Scan for the cell matching the given text and deliver its [X, Y] coordinate at center. 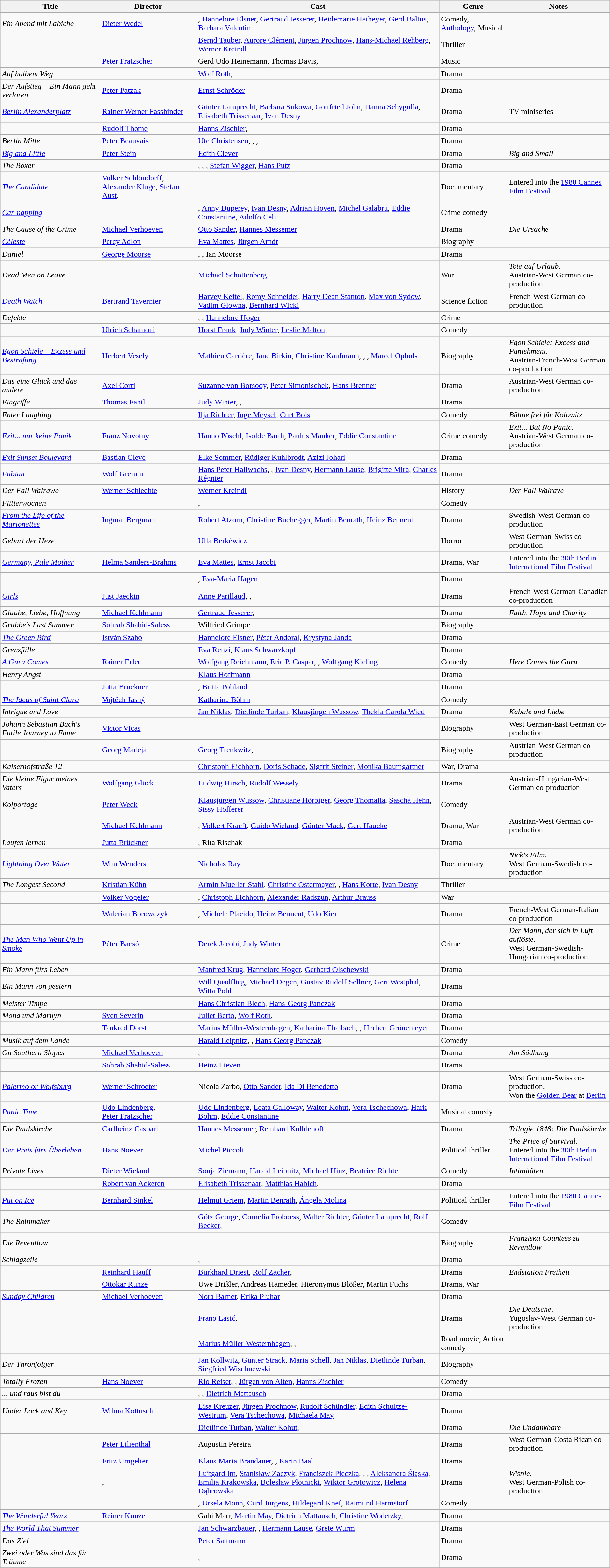
Klausjürgen Wussow, Christiane Hörbiger, Georg Thomalla, Sascha Hehn, Sissy Höfferer [318, 804]
A Guru Comes [50, 662]
Augustin Pereira [318, 1444]
Mona und Marilyn [50, 1015]
Christoph Eichhorn, Doris Schade, Sigfrit Steiner, Monika Baumgartner [318, 767]
Klaus Maria Brandauer, , Karin Baal [318, 1461]
Musik auf dem Lande [50, 1040]
Endstation Freiheit [559, 1272]
Bernhard Sinkel [148, 1200]
Der Thronfolger [50, 1364]
Fritz Umgelter [148, 1461]
Werner Kreindl [318, 490]
Daniel [50, 254]
Here Comes the Guru [559, 662]
Eva Mattes, Ernst Jacobi [318, 562]
Anne Parillaud, , [318, 596]
Werner Schroeter [148, 1086]
Tankred Dorst [148, 1028]
Big and Small [559, 153]
Marius Müller-Westernhagen, , [318, 1344]
Die Deutsche. Yugoslav-West German co-production [559, 1318]
Ulla Berkéwicz [318, 541]
Helmut Griem, Martin Benrath, Ángela Molina [318, 1200]
Exit... But No Panic. Austrian-West German co-production [559, 436]
Henry Angst [50, 674]
The Longest Second [50, 885]
Judy Winter, , [318, 402]
Edith Clever [318, 153]
Death Watch [50, 301]
Defekte [50, 318]
Otto Sander, Hannes Messemer [318, 229]
War, Drama [473, 767]
Axel Corti [148, 386]
Fabian [50, 473]
Exit Sunset Boulevard [50, 457]
The Green Bird [50, 637]
Jan Schwarzbauer, , Hermann Lause, Grete Wurm [318, 1528]
Palermo or Wolfsburg [50, 1086]
Sonja Ziemann, Harald Leipnitz, Michael Hinz, Beatrice Richter [318, 1171]
Georg Madeja [148, 750]
Luitgard Im, Stanisław Zaczyk, Franciszek Pieczka, , , Aleksandra Śląska, Emilia Krakowska, Bolesław Płotnicki, Wiktor Grotowicz, Helena Dąbrowska [318, 1482]
Der Mann, der sich in Luft auflöste. West German-Swedish-Hungarian co-production [559, 944]
Der Fall Walrave [559, 490]
The Cause of the Crime [50, 229]
Ein Abend mit Labiche [50, 23]
French-West German-Canadian co-production [559, 596]
Die Reventlow [50, 1243]
Götz George, Cornelia Froboess, Walter Richter, Günter Lamprecht, Rolf Becker, [318, 1221]
Will Quadflieg, Michael Degen, Gustav Rudolf Sellner, Gert Westphal, Witta Pohl [318, 986]
On Southern Slopes [50, 1053]
Der Preis fürs Überleben [50, 1150]
Music [473, 61]
Elisabeth Trissenaar, Matthias Habich, [318, 1183]
Hans Christian Blech, Hans-Georg Panczak [318, 1003]
Peter Weck [148, 804]
Berlin Alexanderplatz [50, 111]
Private Lives [50, 1171]
Intrigue and Love [50, 712]
Franziska Countess zu Reventlow [559, 1243]
Swedish-West German co-production [559, 520]
Cast [318, 7]
Das eine Glück und das andere [50, 386]
Ingmar Bergman [148, 520]
Flitterwochen [50, 503]
Grenzfälle [50, 650]
Wiśnie. West German-Polish co-production [559, 1482]
Hans Peter Hallwachs, , Ivan Desny, Hermann Lause, Brigitte Mira, Charles Régnier [318, 473]
, , Ian Moorse [318, 254]
Eva Renzi, Klaus Schwarzkopf [318, 650]
The Wonderful Years [50, 1516]
Der Aufstieg – Ein Mann geht verloren [50, 91]
Jan Niklas, Dietlinde Turban, Klausjürgen Wussow, Thekla Carola Wied [318, 712]
Intimitäten [559, 1171]
Elke Sommer, Rüdiger Kuhlbrodt, Azizi Johari [318, 457]
Kristian Kühn [148, 885]
Rainer Erler [148, 662]
, , Hannelore Hoger [318, 318]
, Christoph Eichhorn, Alexander Radszun, Arthur Brauss [318, 897]
Robert van Ackeren [148, 1183]
Bernd Tauber, Aurore Clément, Jürgen Prochnow, Hans-Michael Rehberg, Werner Kreindl [318, 44]
The Price of Survival. Entered into the 30th Berlin International Film Festival [559, 1150]
Dead Men on Leave [50, 275]
Sunday Children [50, 1296]
Ludwig Hirsch, Rudolf Wessely [318, 784]
Auf halbem Weg [50, 74]
TV miniseries [559, 111]
Berlin Mitte [50, 141]
, Eva-Maria Hagen [318, 579]
Ulrich Schamoni [148, 330]
Under Lock and Key [50, 1411]
Germany, Pale Mother [50, 562]
Wilfried Grimpe [318, 625]
Werner Schlechte [148, 490]
Geburt der Hexe [50, 541]
Die Ursache [559, 229]
Céleste [50, 242]
Title [50, 7]
Eingriffe [50, 402]
Die kleine Figur meines Vaters [50, 784]
Johann Sebastian Bach's Futile Journey to Fame [50, 728]
Nicholas Ray [318, 864]
Juliet Berto, Wolf Roth, [318, 1015]
Mathieu Carrière, Jane Birkin, Christine Kaufmann, , , Marcel Ophuls [318, 356]
Michael Schottenberg [318, 275]
Enter Laughing [50, 415]
Ein Mann von gestern [50, 986]
Notes [559, 7]
Hanns Zischler, [318, 128]
Helma Sanders-Brahms [148, 562]
, Britta Pohland [318, 687]
Die Paulskirche [50, 1129]
, Volkert Kraeft, Guido Wieland, Günter Mack, Gert Haucke [318, 826]
Bastian Clevé [148, 457]
Nora Barner, Erika Pluhar [318, 1296]
Dieter Wedel [148, 23]
Hannelore Elsner, Péter Andorai, Krystyna Janda [318, 637]
French-West German-Italian co-production [559, 914]
Wolfgang Reichmann, Eric P. Caspar, , Wolfgang Kieling [318, 662]
The Rainmaker [50, 1221]
Wolf Gremm [148, 473]
Michel Piccoli [318, 1150]
Rio Reiser, , Jürgen von Alten, Hanns Zischler [318, 1381]
Big and Little [50, 153]
Sven Severin [148, 1015]
Peter Stein [148, 153]
Uwe Drißler, Andreas Hameder, Hieronymus Blößer, Martin Fuchs [318, 1284]
West German-East German co-production [559, 728]
Ute Christensen, , , [318, 141]
Laufen lernen [50, 842]
Volker Vogeler [148, 897]
Heinz Lieven [318, 1065]
Science fiction [473, 301]
, Hannelore Elsner, Gertraud Jesserer, Heidemarie Hatheyer, Gerd Baltus, Barbara Valentin [318, 23]
Marius Müller-Westernhagen, Katharina Thalbach, , Herbert Grönemeyer [318, 1028]
Dietlinde Turban, Walter Kohut, [318, 1427]
Dieter Wieland [148, 1171]
Reinhard Hauff [148, 1272]
Ilja Richter, Inge Meysel, Curt Bois [318, 415]
Just Jaeckin [148, 596]
Kaiserhofstraße 12 [50, 767]
Wilma Kottusch [148, 1411]
Günter Lamprecht, Barbara Sukowa, Gottfried John, Hanna Schygulla, Elisabeth Trissenaar, Ivan Desny [318, 111]
Derek Jacobi, Judy Winter [318, 944]
Péter Bacsó [148, 944]
, , , Stefan Wigger, Hans Putz [318, 165]
Wim Wenders [148, 864]
Rainer Werner Fassbinder [148, 111]
Wolf Roth, [318, 74]
Suzanne von Borsody, Peter Simonischek, Hans Brenner [318, 386]
Nick's Film. West German-Swedish co-production [559, 864]
Rudolf Thome [148, 128]
Entered into the 30th Berlin International Film Festival [559, 562]
Kabale und Liebe [559, 712]
Lisa Kreuzer, Jürgen Prochnow, Rudolf Schündler, Edith Schultze-Westrum, Vera Tschechowa, Michaela May [318, 1411]
... und raus bist du [50, 1394]
István Szabó [148, 637]
Hanno Pöschl, Isolde Barth, Paulus Manker, Eddie Constantine [318, 436]
Burkhard Driest, Rolf Zacher, [318, 1272]
, , Dietrich Mattausch [318, 1394]
West German-Costa Rican co-production [559, 1444]
Carlheinz Caspari [148, 1129]
From the Life of the Marionettes [50, 520]
, Anny Duperey, Ivan Desny, Adrian Hoven, Michel Galabru, Eddie Constantine, Adolfo Celi [318, 212]
Peter Lilienthal [148, 1444]
Wolfgang Glück [148, 784]
Bertrand Tavernier [148, 301]
Ein Mann fürs Leben [50, 969]
Horror [473, 541]
Peter Fratzscher [148, 61]
Das Ziel [50, 1540]
Der Fall Walrawe [50, 490]
Glaube, Liebe, Hoffnung [50, 613]
The World That Summer [50, 1528]
Hannes Messemer, Reinhard Kolldehoff [318, 1129]
Ernst Schröder [318, 91]
Genre [473, 7]
, Michele Placido, Heinz Bennent, Udo Kier [318, 914]
Thomas Fantl [148, 402]
Schlagzeile [50, 1259]
Gertraud Jesserer, [318, 613]
Volker Schlöndorff, Alexander Kluge, Stefan Aust, [148, 187]
Georg Trenkwitz, [318, 750]
, Rita Rischak [318, 842]
Armin Mueller-Stahl, Christine Ostermayer, , Hans Korte, Ivan Desny [318, 885]
Manfred Krug, Hannelore Hoger, Gerhard Olschewski [318, 969]
Nicola Zarbo, Otto Sander, Ida Di Benedetto [318, 1086]
Herbert Vesely [148, 356]
The Candidate [50, 187]
Walerian Borowczyk [148, 914]
Egon Schiele: Excess and Punishment. Austrian-French-West German co-production [559, 356]
Peter Beauvais [148, 141]
French-West German co-production [559, 301]
Peter Sattmann [318, 1540]
Udo Lindenberg, Peter Fratzscher [148, 1112]
Tote auf Urlaub. Austrian-West German co-production [559, 275]
Musical comedy [473, 1112]
Road movie, Action comedy [473, 1344]
Franz Novotny [148, 436]
Zwei oder Was sind das für Träume [50, 1557]
Grabbe's Last Summer [50, 625]
Kolportage [50, 804]
Jan Kollwitz, Günter Strack, Maria Schell, Jan Niklas, Dietlinde Turban, Siegfried Wischnewski [318, 1364]
Meister Timpe [50, 1003]
Bühne frei für Kolowitz [559, 415]
Director [148, 7]
Egon Schiele – Exzess und Bestrafung [50, 356]
, Ursela Monn, Curd Jürgens, Hildegard Knef, Raimund Harmstorf [318, 1503]
Eva Mattes, Jürgen Arndt [318, 242]
History [473, 490]
Peter Patzak [148, 91]
Vojtěch Jasný [148, 699]
Harvey Keitel, Romy Schneider, Harry Dean Stanton, Max von Sydow, Vadim Glowna, Bernhard Wicki [318, 301]
Horst Frank, Judy Winter, Leslie Malton, [318, 330]
The Boxer [50, 165]
Austrian-Hungarian-West German co-production [559, 784]
Gabi Marr, Martin May, Dietrich Mattausch, Christine Wodetzky, [318, 1516]
Robert Atzorn, Christine Buchegger, Martin Benrath, Heinz Bennent [318, 520]
Comedy, Anthology, Musical [473, 23]
Ottokar Runze [148, 1284]
Frano Lasić, [318, 1318]
The Ideas of Saint Clara [50, 699]
Gerd Udo Heinemann, Thomas Davis, [318, 61]
Am Südhang [559, 1053]
Faith, Hope and Charity [559, 613]
Put on Ice [50, 1200]
Katharina Böhm [318, 699]
Panic Time [50, 1112]
Udo Lindenberg, Leata Galloway, Walter Kohut, Vera Tschechowa, Hark Bohm, Eddie Constantine [318, 1112]
Girls [50, 596]
Trilogie 1848: Die Paulskirche [559, 1129]
The Man Who Went Up in Smoke [50, 944]
West German-Swiss co-production. Won the Golden Bear at Berlin [559, 1086]
Car-napping [50, 212]
George Moorse [148, 254]
Lightning Over Water [50, 864]
Klaus Hoffmann [318, 674]
Reiner Kunze [148, 1516]
Die Undankbare [559, 1427]
Percy Adlon [148, 242]
Exit... nur keine Panik [50, 436]
Victor Vicas [148, 728]
West German-Swiss co-production [559, 541]
Totally Frozen [50, 1381]
Harald Leipnitz, , Hans-Georg Panczak [318, 1040]
